Return [x, y] of the center of cell containing provided text 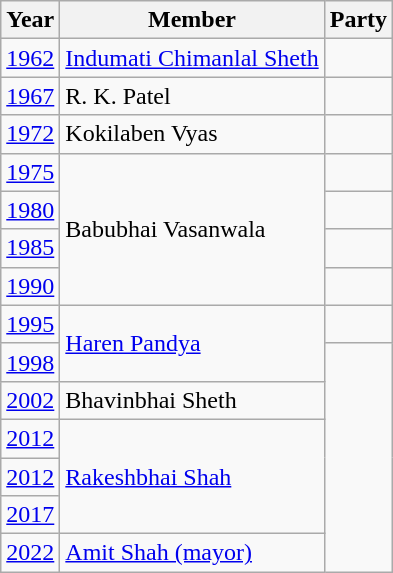
1962 [30, 58]
Haren Pandya [192, 343]
2017 [30, 515]
1975 [30, 172]
1985 [30, 248]
2022 [30, 553]
R. K. Patel [192, 96]
1980 [30, 210]
Party [358, 20]
1998 [30, 362]
2002 [30, 400]
1967 [30, 96]
1990 [30, 286]
Bhavinbhai Sheth [192, 400]
Amit Shah (mayor) [192, 553]
Indumati Chimanlal Sheth [192, 58]
Kokilaben Vyas [192, 134]
Babubhai Vasanwala [192, 229]
Year [30, 20]
1972 [30, 134]
Rakeshbhai Shah [192, 476]
1995 [30, 324]
Member [192, 20]
